Identify which cell holds the provided text, then report its (X, Y) central coordinate. 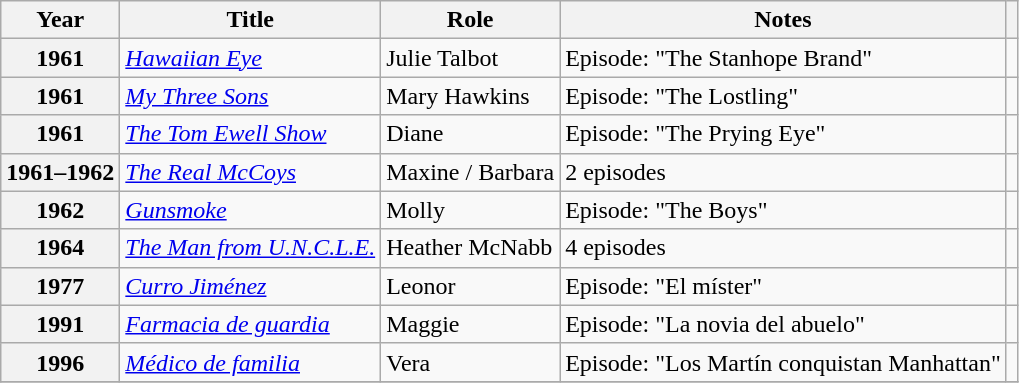
The Man from U.N.C.L.E. (250, 248)
Leonor (470, 286)
1977 (60, 286)
Title (250, 20)
Episode: "La novia del abuelo" (784, 324)
1964 (60, 248)
Curro Jiménez (250, 286)
1991 (60, 324)
Episode: "Los Martín conquistan Manhattan" (784, 362)
1996 (60, 362)
1962 (60, 210)
Diane (470, 134)
Episode: "El míster" (784, 286)
Role (470, 20)
2 episodes (784, 172)
Episode: "The Prying Eye" (784, 134)
Mary Hawkins (470, 96)
Farmacia de guardia (250, 324)
4 episodes (784, 248)
Notes (784, 20)
Médico de familia (250, 362)
Vera (470, 362)
Hawaiian Eye (250, 58)
Maxine / Barbara (470, 172)
Episode: "The Boys" (784, 210)
Maggie (470, 324)
My Three Sons (250, 96)
The Tom Ewell Show (250, 134)
The Real McCoys (250, 172)
Year (60, 20)
Episode: "The Lostling" (784, 96)
Episode: "The Stanhope Brand" (784, 58)
Gunsmoke (250, 210)
Heather McNabb (470, 248)
Molly (470, 210)
1961–1962 (60, 172)
Julie Talbot (470, 58)
